Locate the cell with the specified text and output its (X, Y) center coordinate. 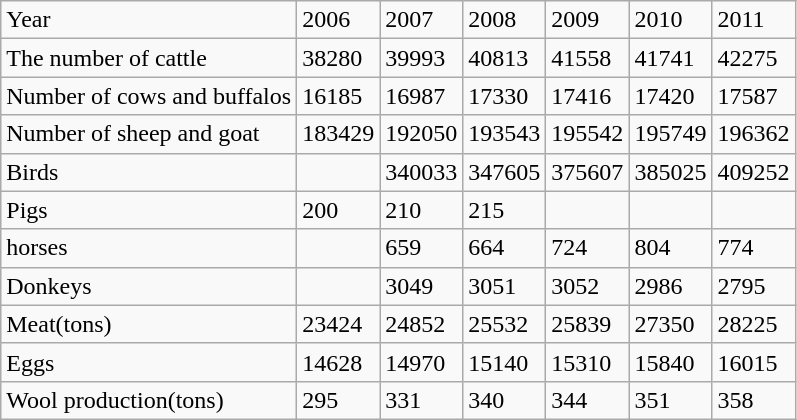
Donkeys (149, 286)
664 (504, 248)
193543 (504, 134)
25532 (504, 324)
351 (670, 400)
Year (149, 20)
17420 (670, 96)
Birds (149, 172)
331 (422, 400)
25839 (588, 324)
409252 (754, 172)
192050 (422, 134)
23424 (338, 324)
41558 (588, 58)
215 (504, 210)
340033 (422, 172)
15310 (588, 362)
195542 (588, 134)
15840 (670, 362)
40813 (504, 58)
2795 (754, 286)
3051 (504, 286)
39993 (422, 58)
3049 (422, 286)
14628 (338, 362)
2011 (754, 20)
659 (422, 248)
196362 (754, 134)
16185 (338, 96)
724 (588, 248)
Number of sheep and goat (149, 134)
295 (338, 400)
200 (338, 210)
774 (754, 248)
Meat(tons) (149, 324)
28225 (754, 324)
16987 (422, 96)
24852 (422, 324)
Pigs (149, 210)
344 (588, 400)
375607 (588, 172)
183429 (338, 134)
2986 (670, 286)
38280 (338, 58)
385025 (670, 172)
17587 (754, 96)
14970 (422, 362)
17416 (588, 96)
347605 (504, 172)
41741 (670, 58)
2010 (670, 20)
27350 (670, 324)
horses (149, 248)
210 (422, 210)
3052 (588, 286)
Number of cows and buffalos (149, 96)
Eggs (149, 362)
358 (754, 400)
Wool production(tons) (149, 400)
804 (670, 248)
The number of cattle (149, 58)
340 (504, 400)
17330 (504, 96)
2007 (422, 20)
2008 (504, 20)
42275 (754, 58)
16015 (754, 362)
195749 (670, 134)
2006 (338, 20)
15140 (504, 362)
2009 (588, 20)
